Scan for the cell matching the given text and deliver its (X, Y) coordinate at center. 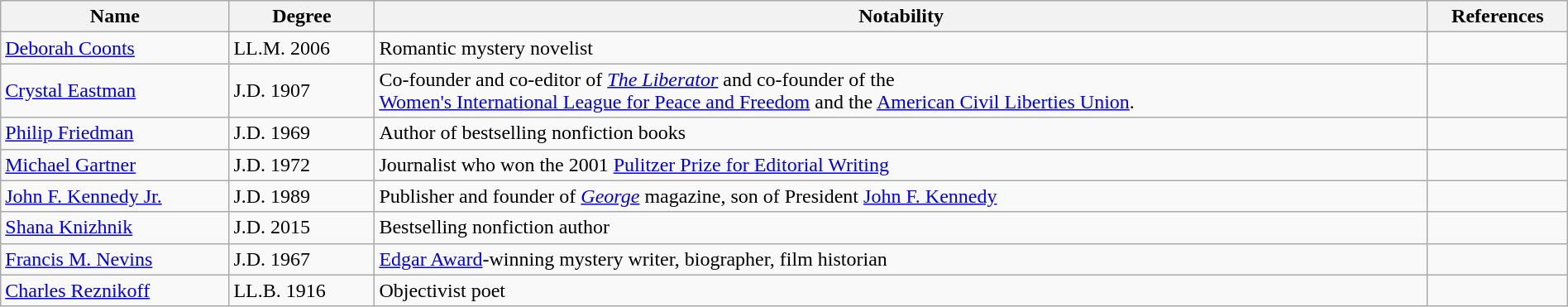
J.D. 1989 (302, 196)
LL.B. 1916 (302, 290)
Shana Knizhnik (115, 228)
J.D. 1972 (302, 165)
Crystal Eastman (115, 91)
Deborah Coonts (115, 48)
References (1497, 17)
Philip Friedman (115, 133)
Degree (302, 17)
J.D. 1969 (302, 133)
Journalist who won the 2001 Pulitzer Prize for Editorial Writing (901, 165)
John F. Kennedy Jr. (115, 196)
LL.M. 2006 (302, 48)
Michael Gartner (115, 165)
Objectivist poet (901, 290)
J.D. 1907 (302, 91)
Romantic mystery novelist (901, 48)
Francis M. Nevins (115, 259)
Edgar Award-winning mystery writer, biographer, film historian (901, 259)
Notability (901, 17)
Charles Reznikoff (115, 290)
Bestselling nonfiction author (901, 228)
Author of bestselling nonfiction books (901, 133)
Name (115, 17)
J.D. 2015 (302, 228)
Publisher and founder of George magazine, son of President John F. Kennedy (901, 196)
J.D. 1967 (302, 259)
